Return [x, y] of the center of cell containing provided text 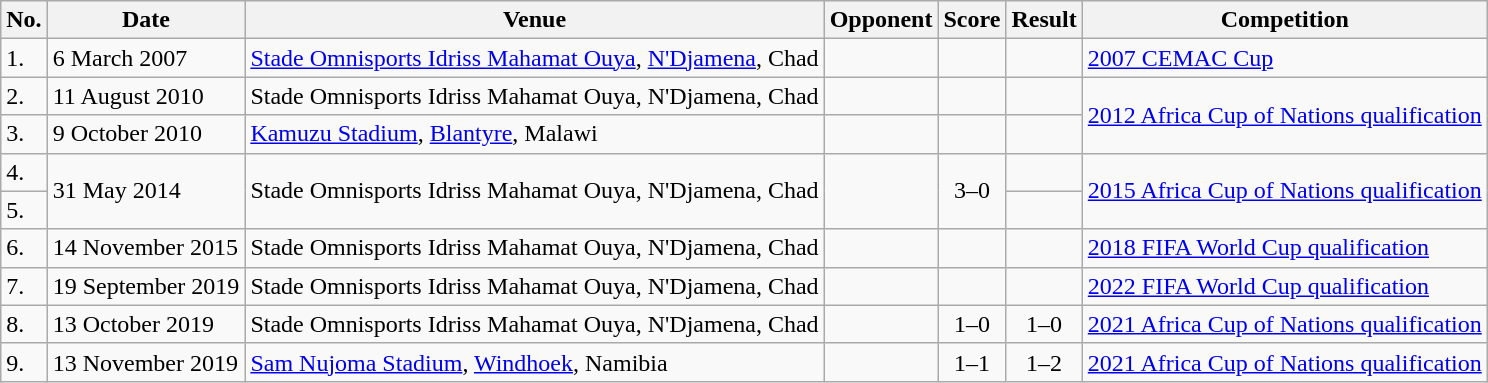
9. [24, 362]
13 October 2019 [146, 324]
Opponent [881, 20]
1. [24, 58]
Kamuzu Stadium, Blantyre, Malawi [534, 134]
14 November 2015 [146, 248]
Result [1044, 20]
2018 FIFA World Cup qualification [1284, 248]
2. [24, 96]
8. [24, 324]
6. [24, 248]
2007 CEMAC Cup [1284, 58]
2022 FIFA World Cup qualification [1284, 286]
2012 Africa Cup of Nations qualification [1284, 115]
Venue [534, 20]
31 May 2014 [146, 191]
No. [24, 20]
4. [24, 172]
19 September 2019 [146, 286]
Competition [1284, 20]
Date [146, 20]
6 March 2007 [146, 58]
Score [972, 20]
2015 Africa Cup of Nations qualification [1284, 191]
11 August 2010 [146, 96]
1–1 [972, 362]
13 November 2019 [146, 362]
Sam Nujoma Stadium, Windhoek, Namibia [534, 362]
5. [24, 210]
1–2 [1044, 362]
9 October 2010 [146, 134]
7. [24, 286]
3–0 [972, 191]
3. [24, 134]
